Pinpoint the cell where the given text exists, returning its (x, y) midpoint coordinate. 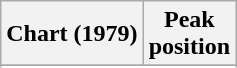
Chart (1979) (72, 34)
Peakposition (189, 34)
